Pinpoint the cell where the given text exists, returning its (X, Y) midpoint coordinate. 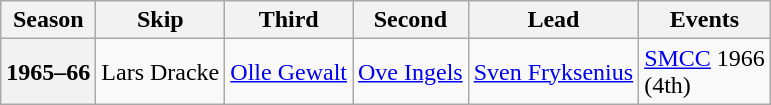
Lars Dracke (160, 72)
Second (410, 20)
SMCC 1966 (4th) (705, 72)
1965–66 (48, 72)
Olle Gewalt (289, 72)
Skip (160, 20)
Ove Ingels (410, 72)
Events (705, 20)
Season (48, 20)
Lead (553, 20)
Sven Fryksenius (553, 72)
Third (289, 20)
